For the text-containing cell, return its midpoint in (X, Y) coordinate format. 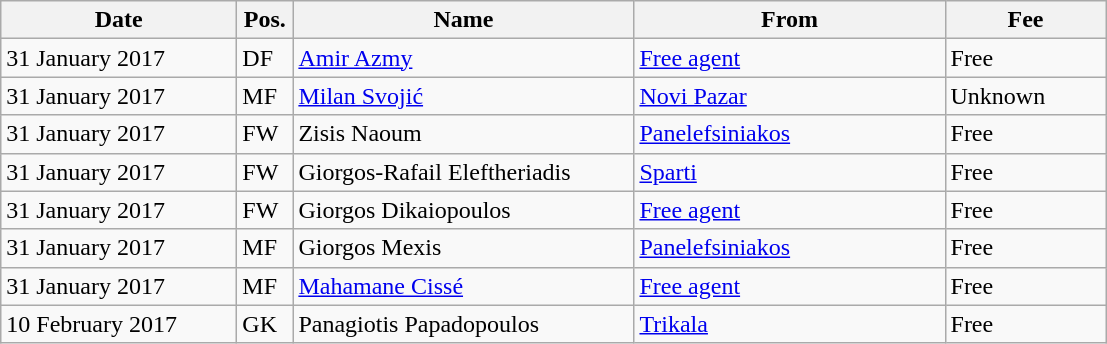
Name (464, 20)
Amir Azmy (464, 58)
Panagiotis Papadopoulos (464, 324)
Giorgos Mexis (464, 248)
Milan Svojić (464, 96)
Fee (1026, 20)
Pos. (265, 20)
10 February 2017 (119, 324)
Date (119, 20)
Zisis Naoum (464, 134)
Sparti (790, 172)
Giorgos Dikaiopoulos (464, 210)
Giorgos-Rafail Eleftheriadis (464, 172)
From (790, 20)
GK (265, 324)
Mahamane Cissé (464, 286)
DF (265, 58)
Trikala (790, 324)
Unknown (1026, 96)
Novi Pazar (790, 96)
